Search for the cell housing the specified text and yield its (x, y) center coordinate. 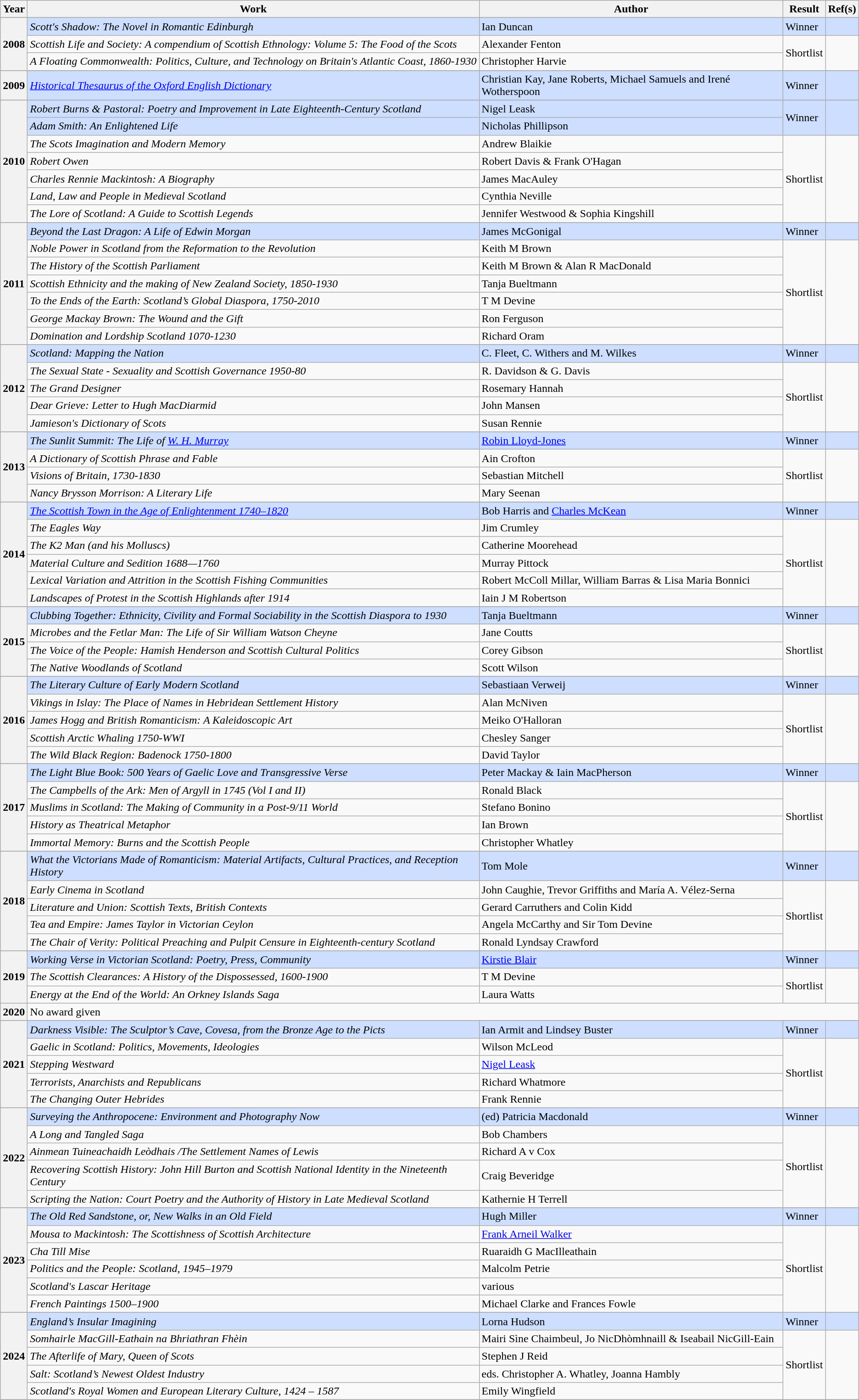
Robin Lloyd-Jones (631, 441)
Angela McCarthy and Sir Tom Devine (631, 925)
Scottish Ethnicity and the making of New Zealand Society, 1850-1930 (253, 284)
James MacAuley (631, 178)
Author (631, 9)
Work (253, 9)
Richard A v Cox (631, 1152)
Catherine Moorehead (631, 546)
A Floating Commonwealth: Politics, Culture, and Technology on Britain's Atlantic Coast, 1860-1930 (253, 61)
Christian Kay, Jane Roberts, Michael Samuels and Irené Wotherspoon (631, 85)
Christopher Harvie (631, 61)
Scott Wilson (631, 668)
Stefano Bonino (631, 808)
Terrorists, Anarchists and Republicans (253, 1082)
The Changing Outer Hebrides (253, 1099)
The Wild Black Region: Badenock 1750-1800 (253, 755)
Susan Rennie (631, 423)
Scottish Arctic Whaling 1750-WWI (253, 737)
Somhairle MacGill-Eathain na Bhriathran Fhèin (253, 1339)
Michael Clarke and Frances Fowle (631, 1304)
Politics and the People: Scotland, 1945–1979 (253, 1269)
Robert McColl Millar, William Barras & Lisa Maria Bonnici (631, 580)
Vikings in Islay: The Place of Names in Hebridean Settlement History (253, 703)
The Eagles Way (253, 528)
Historical Thesaurus of the Oxford English Dictionary (253, 85)
Adam Smith: An Enlightened Life (253, 126)
Mousa to Mackintosh: The Scottishness of Scottish Architecture (253, 1234)
Sebastiaan Verweij (631, 685)
Working Verse in Victorian Scotland: Poetry, Press, Community (253, 959)
The K2 Man (and his Molluscs) (253, 546)
Nancy Brysson Morrison: A Literary Life (253, 493)
Domination and Lordship Scotland 1070-1230 (253, 336)
Ronald Black (631, 790)
Immortal Memory: Burns and the Scottish People (253, 842)
Jane Coutts (631, 633)
Scotland's Royal Women and European Literary Culture, 1424 – 1587 (253, 1391)
Gerard Carruthers and Colin Kidd (631, 907)
The Light Blue Book: 500 Years of Gaelic Love and Transgressive Verse (253, 772)
Scotland's Lascar Heritage (253, 1286)
Robert Owen (253, 161)
Bob Chambers (631, 1134)
Energy at the End of the World: An Orkney Islands Saga (253, 994)
The Chair of Verity: Political Preaching and Pulpit Censure in Eighteenth-century Scotland (253, 942)
2009 (14, 85)
2017 (14, 807)
Ian Armit and Lindsey Buster (631, 1029)
John Caughie, Trevor Griffiths and María A. Vélez-Serna (631, 890)
Laura Watts (631, 994)
Robert Burns & Pastoral: Poetry and Improvement in Late Eighteenth-Century Scotland (253, 109)
Ruaraidh G MacIlleathain (631, 1251)
Result (804, 9)
Stephen J Reid (631, 1356)
Landscapes of Protest in the Scottish Highlands after 1914 (253, 598)
To the Ends of the Earth: Scotland’s Global Diaspora, 1750-2010 (253, 301)
Ronald Lyndsay Crawford (631, 942)
Alexander Fenton (631, 44)
2024 (14, 1356)
Peter Mackay & Iain MacPherson (631, 772)
The Afterlife of Mary, Queen of Scots (253, 1356)
2008 (14, 44)
John Mansen (631, 406)
Malcolm Petrie (631, 1269)
Keith M Brown (631, 249)
Ian Duncan (631, 27)
Year (14, 9)
Cha Till Mise (253, 1251)
Iain J M Robertson (631, 598)
Darkness Visible: The Sculptor’s Cave, Covesa, from the Bronze Age to the Picts (253, 1029)
Sebastian Mitchell (631, 475)
French Paintings 1500–1900 (253, 1304)
Wilson McLeod (631, 1047)
Visions of Britain, 1730-1830 (253, 475)
Scott's Shadow: The Novel in Romantic Edinburgh (253, 27)
Kirstie Blair (631, 959)
2022 (14, 1158)
History as Theatrical Metaphor (253, 825)
The Scottish Clearances: A History of the Dispossessed, 1600-1900 (253, 977)
Chesley Sanger (631, 737)
Mary Seenan (631, 493)
The Native Woodlands of Scotland (253, 668)
2021 (14, 1064)
Ain Crofton (631, 458)
Nicholas Phillipson (631, 126)
Land, Law and People in Medieval Scotland (253, 196)
James McGonigal (631, 231)
Lexical Variation and Attrition in the Scottish Fishing Communities (253, 580)
Ian Brown (631, 825)
George Mackay Brown: The Wound and the Gift (253, 318)
eds. Christopher A. Whatley, Joanna Hambly (631, 1373)
Stepping Westward (253, 1064)
The Literary Culture of Early Modern Scotland (253, 685)
The Old Red Sandstone, or, New Walks in an Old Field (253, 1216)
A Long and Tangled Saga (253, 1134)
The Voice of the People: Hamish Henderson and Scottish Cultural Politics (253, 650)
No award given (443, 1012)
James Hogg and British Romanticism: A Kaleidoscopic Art (253, 720)
A Dictionary of Scottish Phrase and Fable (253, 458)
Scotland: Mapping the Nation (253, 353)
2023 (14, 1260)
Kathernie H Terrell (631, 1199)
Craig Beveridge (631, 1176)
Tea and Empire: James Taylor in Victorian Ceylon (253, 925)
2010 (14, 161)
2014 (14, 554)
Dear Grieve: Letter to Hugh MacDiarmid (253, 406)
The History of the Scottish Parliament (253, 266)
Meiko O'Halloran (631, 720)
Hugh Miller (631, 1216)
Noble Power in Scotland from the Reformation to the Revolution (253, 249)
Tom Mole (631, 866)
Rosemary Hannah (631, 388)
Cynthia Neville (631, 196)
Surveying the Anthropocene: Environment and Photography Now (253, 1117)
Robert Davis & Frank O'Hagan (631, 161)
Bob Harris and Charles McKean (631, 511)
Ainmean Tuineachaidh Leòdhais /The Settlement Names of Lewis (253, 1152)
2018 (14, 901)
Richard Oram (631, 336)
2012 (14, 388)
R. Davidson & G. Davis (631, 371)
Lorna Hudson (631, 1321)
Christopher Whatley (631, 842)
Murray Pittock (631, 563)
2016 (14, 720)
England’s Insular Imagining (253, 1321)
Literature and Union: Scottish Texts, British Contexts (253, 907)
Gaelic in Scotland: Politics, Movements, Ideologies (253, 1047)
Ref(s) (842, 9)
Microbes and the Fetlar Man: The Life of Sir William Watson Cheyne (253, 633)
Richard Whatmore (631, 1082)
Salt: Scotland’s Newest Oldest Industry (253, 1373)
Frank Arneil Walker (631, 1234)
Emily Wingfield (631, 1391)
The Scottish Town in the Age of Enlightenment 1740–1820 (253, 511)
Mairi Sìne Chaimbeul, Jo NicDhòmhnaill & Iseabail NicGill-Eain (631, 1339)
Early Cinema in Scotland (253, 890)
Scripting the Nation: Court Poetry and the Authority of History in Late Medieval Scotland (253, 1199)
The Scots Imagination and Modern Memory (253, 144)
Muslims in Scotland: The Making of Community in a Post-9/11 World (253, 808)
Recovering Scottish History: John Hill Burton and Scottish National Identity in the Nineteenth Century (253, 1176)
(ed) Patricia Macdonald (631, 1117)
Andrew Blaikie (631, 144)
2013 (14, 467)
The Sexual State - Sexuality and Scottish Governance 1950-80 (253, 371)
various (631, 1286)
The Lore of Scotland: A Guide to Scottish Legends (253, 213)
Material Culture and Sedition 1688—1760 (253, 563)
Frank Rennie (631, 1099)
Scottish Life and Society: A compendium of Scottish Ethnology: Volume 5: The Food of the Scots (253, 44)
2019 (14, 977)
2020 (14, 1012)
Ron Ferguson (631, 318)
Jim Crumley (631, 528)
Keith M Brown & Alan R MacDonald (631, 266)
Corey Gibson (631, 650)
The Campbells of the Ark: Men of Argyll in 1745 (Vol I and II) (253, 790)
Jamieson's Dictionary of Scots (253, 423)
2015 (14, 641)
The Grand Designer (253, 388)
Beyond the Last Dragon: A Life of Edwin Morgan (253, 231)
The Sunlit Summit: The Life of W. H. Murray (253, 441)
C. Fleet, C. Withers and M. Wilkes (631, 353)
Clubbing Together: Ethnicity, Civility and Formal Sociability in the Scottish Diaspora to 1930 (253, 615)
What the Victorians Made of Romanticism: Material Artifacts, Cultural Practices, and Reception History (253, 866)
Jennifer Westwood & Sophia Kingshill (631, 213)
2011 (14, 283)
Alan McNiven (631, 703)
David Taylor (631, 755)
Charles Rennie Mackintosh: A Biography (253, 178)
